Locate the cell with the specified text and output its [X, Y] center coordinate. 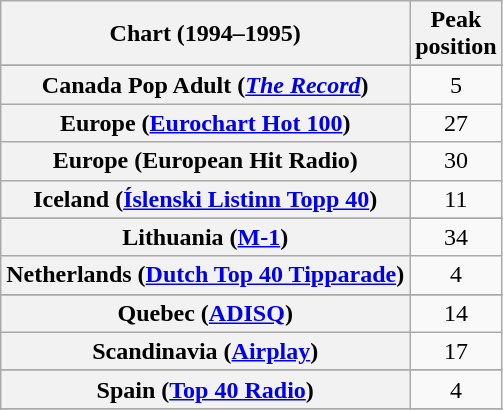
17 [456, 351]
Quebec (ADISQ) [206, 313]
Europe (Eurochart Hot 100) [206, 123]
Iceland (Íslenski Listinn Topp 40) [206, 199]
Peakposition [456, 34]
Spain (Top 40 Radio) [206, 389]
30 [456, 161]
Scandinavia (Airplay) [206, 351]
5 [456, 85]
Canada Pop Adult (The Record) [206, 85]
14 [456, 313]
Netherlands (Dutch Top 40 Tipparade) [206, 275]
34 [456, 237]
Europe (European Hit Radio) [206, 161]
11 [456, 199]
27 [456, 123]
Lithuania (M-1) [206, 237]
Chart (1994–1995) [206, 34]
